Scan for the cell matching the given text and deliver its [x, y] coordinate at center. 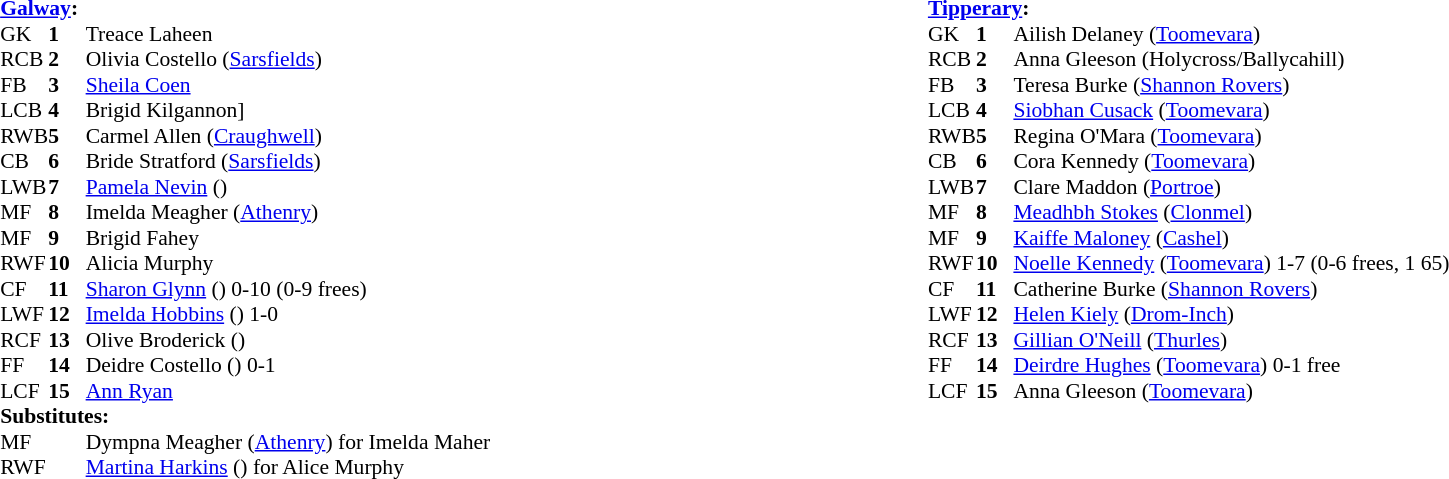
Olivia Costello (Sarsfields) [288, 59]
Carmel Allen (Craughwell) [288, 136]
Ann Ryan [288, 391]
Ailish Delaney (Toomevara) [1231, 34]
Substitutes: [245, 417]
Dympna Meagher (Athenry) for Imelda Maher [288, 442]
Helen Kiely (Drom-Inch) [1231, 315]
Brigid Fahey [288, 238]
Imelda Hobbins () 1-0 [288, 315]
Regina O'Mara (Toomevara) [1231, 136]
Noelle Kennedy (Toomevara) 1-7 (0-6 frees, 1 65) [1231, 263]
Anna Gleeson (Toomevara) [1231, 391]
Clare Maddon (Portroe) [1231, 187]
Deirdre Hughes (Toomevara) 0-1 free [1231, 365]
Deidre Costello () 0-1 [288, 365]
Sharon Glynn () 0-10 (0-9 frees) [288, 289]
Catherine Burke (Shannon Rovers) [1231, 289]
Olive Broderick () [288, 340]
Sheila Coen [288, 85]
Brigid Kilgannon] [288, 111]
Meadhbh Stokes (Clonmel) [1231, 213]
Imelda Meagher (Athenry) [288, 213]
Cora Kennedy (Toomevara) [1231, 161]
Alicia Murphy [288, 263]
Pamela Nevin () [288, 187]
Bride Stratford (Sarsfields) [288, 161]
Kaiffe Maloney (Cashel) [1231, 238]
Siobhan Cusack (Toomevara) [1231, 111]
Anna Gleeson (Holycross/Ballycahill) [1231, 59]
Teresa Burke (Shannon Rovers) [1231, 85]
Gillian O'Neill (Thurles) [1231, 340]
Treace Laheen [288, 34]
